Locate the cell with the specified text and output its (x, y) center coordinate. 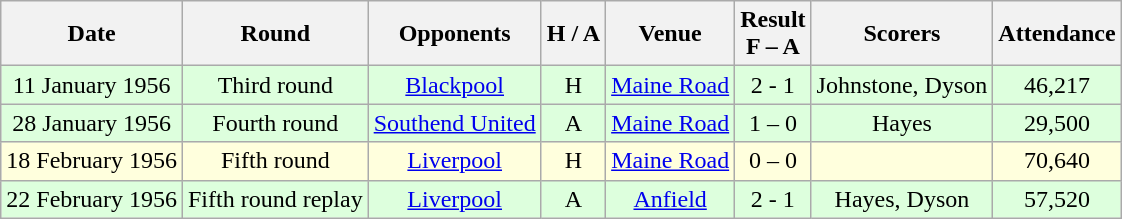
Hayes, Dyson (902, 199)
Fifth round replay (275, 199)
H / A (573, 34)
Venue (670, 34)
Third round (275, 85)
Date (92, 34)
Opponents (454, 34)
0 – 0 (773, 161)
Southend United (454, 123)
28 January 1956 (92, 123)
Blackpool (454, 85)
18 February 1956 (92, 161)
Anfield (670, 199)
Scorers (902, 34)
Round (275, 34)
46,217 (1057, 85)
Attendance (1057, 34)
57,520 (1057, 199)
Fourth round (275, 123)
70,640 (1057, 161)
ResultF – A (773, 34)
Hayes (902, 123)
11 January 1956 (92, 85)
29,500 (1057, 123)
22 February 1956 (92, 199)
Johnstone, Dyson (902, 85)
Fifth round (275, 161)
1 – 0 (773, 123)
